Capture the cell that displays the provided text and extract its (x, y) central coordinate. 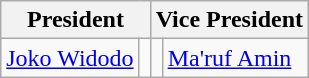
Vice President (229, 20)
Ma'ruf Amin (235, 58)
Joko Widodo (70, 58)
President (76, 20)
